Scan for the cell matching the given text and deliver its [X, Y] coordinate at center. 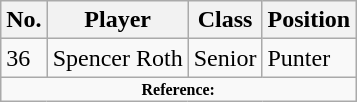
Spencer Roth [118, 58]
Class [225, 20]
36 [24, 58]
Position [309, 20]
Senior [225, 58]
No. [24, 20]
Punter [309, 58]
Reference: [178, 89]
Player [118, 20]
